For the text-containing cell, return its midpoint in [X, Y] coordinate format. 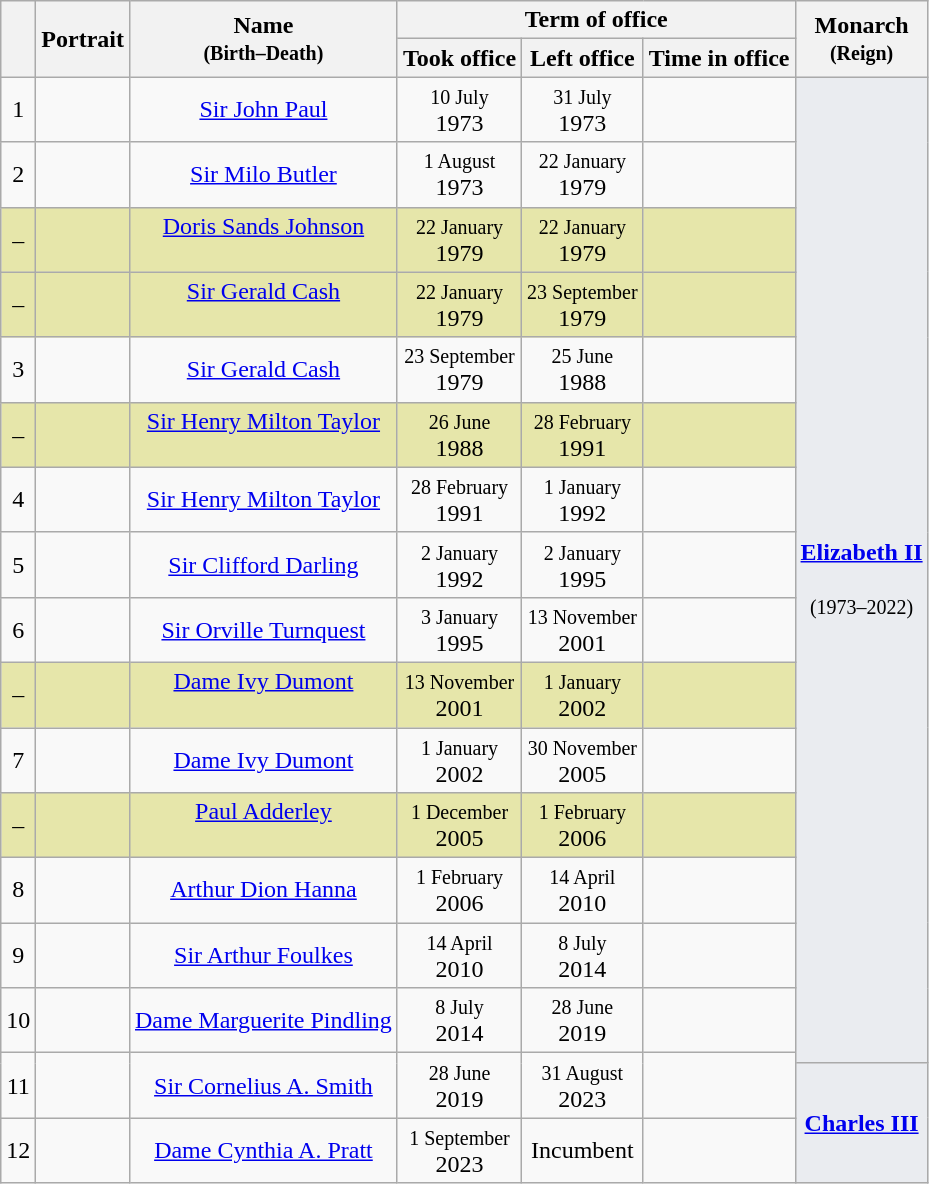
10 [18, 1020]
Incumbent [583, 1150]
10 July1973 [459, 110]
26 June1988 [459, 434]
Doris Sands Johnson [263, 240]
Dame Marguerite Pindling [263, 1020]
Sir Orville Turnquest [263, 630]
Sir Clifford Darling [263, 564]
Arthur Dion Hanna [263, 890]
1 December2005 [459, 826]
3 January1995 [459, 630]
5 [18, 564]
6 [18, 630]
12 [18, 1150]
7 [18, 760]
Name(Birth–Death) [263, 39]
31 August2023 [583, 1086]
Sir Arthur Foulkes [263, 956]
1 [18, 110]
2 January1992 [459, 564]
Took office [459, 58]
4 [18, 500]
Sir Cornelius A. Smith [263, 1086]
Monarch(Reign) [862, 39]
Sir John Paul [263, 110]
2 January1995 [583, 564]
3 [18, 370]
Elizabeth II(1973–2022) [862, 565]
30 November2005 [583, 760]
Sir Milo Butler [263, 174]
1 August1973 [459, 174]
1 January1992 [583, 500]
31 July1973 [583, 110]
25 June1988 [583, 370]
Dame Cynthia A. Pratt [263, 1150]
Charles III [862, 1123]
8 [18, 890]
Term of office [596, 20]
Portrait [83, 39]
Time in office [719, 58]
1 September2023 [459, 1150]
9 [18, 956]
Paul Adderley [263, 826]
Left office [583, 58]
11 [18, 1086]
2 [18, 174]
